Find where the given text appears and provide that cell's center as [x, y] coordinate. 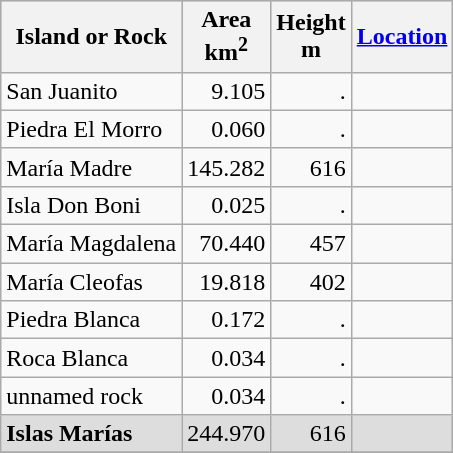
Roca Blanca [92, 358]
0.060 [226, 129]
0.025 [226, 205]
457 [311, 244]
0.172 [226, 320]
Islas Marías [92, 434]
Areakm2 [226, 37]
María Cleofas [92, 282]
María Magdalena [92, 244]
145.282 [226, 167]
402 [311, 282]
María Madre [92, 167]
San Juanito [92, 91]
Piedra El Morro [92, 129]
19.818 [226, 282]
unnamed rock [92, 396]
Piedra Blanca [92, 320]
Isla Don Boni [92, 205]
244.970 [226, 434]
9.105 [226, 91]
Heightm [311, 37]
Location [402, 37]
70.440 [226, 244]
Island or Rock [92, 37]
